Pinpoint the cell where the given text exists, returning its (x, y) midpoint coordinate. 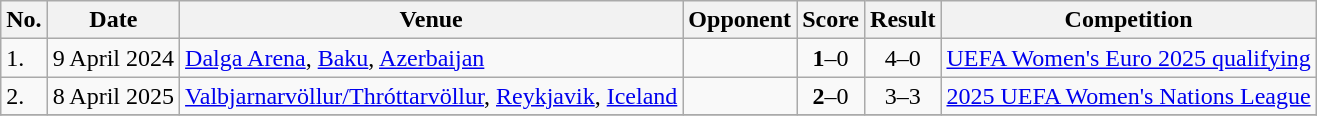
Score (831, 20)
Competition (1128, 20)
UEFA Women's Euro 2025 qualifying (1128, 58)
3–3 (903, 96)
Result (903, 20)
4–0 (903, 58)
1. (24, 58)
Dalga Arena, Baku, Azerbaijan (432, 58)
Date (113, 20)
No. (24, 20)
Valbjarnarvöllur/Thróttarvöllur, Reykjavik, Iceland (432, 96)
8 April 2025 (113, 96)
2025 UEFA Women's Nations League (1128, 96)
9 April 2024 (113, 58)
2–0 (831, 96)
Opponent (740, 20)
1–0 (831, 58)
2. (24, 96)
Venue (432, 20)
